Find where the given text appears and provide that cell's center as (x, y) coordinate. 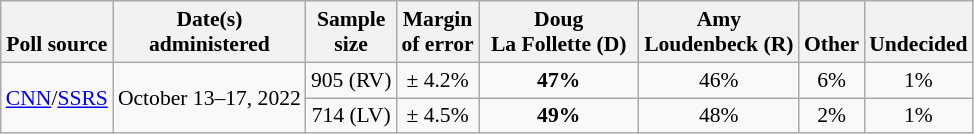
October 13–17, 2022 (210, 98)
714 (LV) (352, 116)
48% (719, 116)
Undecided (918, 32)
905 (RV) (352, 80)
± 4.2% (437, 80)
Marginof error (437, 32)
DougLa Follette (D) (559, 32)
Date(s)administered (210, 32)
Other (832, 32)
46% (719, 80)
47% (559, 80)
AmyLoudenbeck (R) (719, 32)
2% (832, 116)
49% (559, 116)
6% (832, 80)
Poll source (57, 32)
± 4.5% (437, 116)
Samplesize (352, 32)
CNN/SSRS (57, 98)
